Locate the cell with the specified text and output its (x, y) center coordinate. 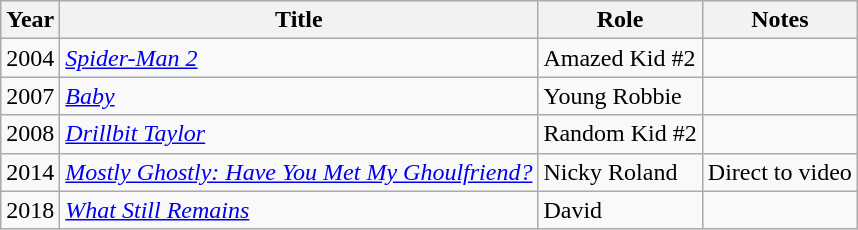
Amazed Kid #2 (620, 58)
What Still Remains (299, 210)
Role (620, 20)
2004 (30, 58)
Title (299, 20)
Nicky Roland (620, 172)
Direct to video (780, 172)
Spider-Man 2 (299, 58)
Random Kid #2 (620, 134)
Baby (299, 96)
2007 (30, 96)
2018 (30, 210)
Year (30, 20)
Notes (780, 20)
Mostly Ghostly: Have You Met My Ghoulfriend? (299, 172)
Drillbit Taylor (299, 134)
Young Robbie (620, 96)
2008 (30, 134)
David (620, 210)
2014 (30, 172)
